Extract the (x, y) coordinate from the center of the cell holding the provided text.  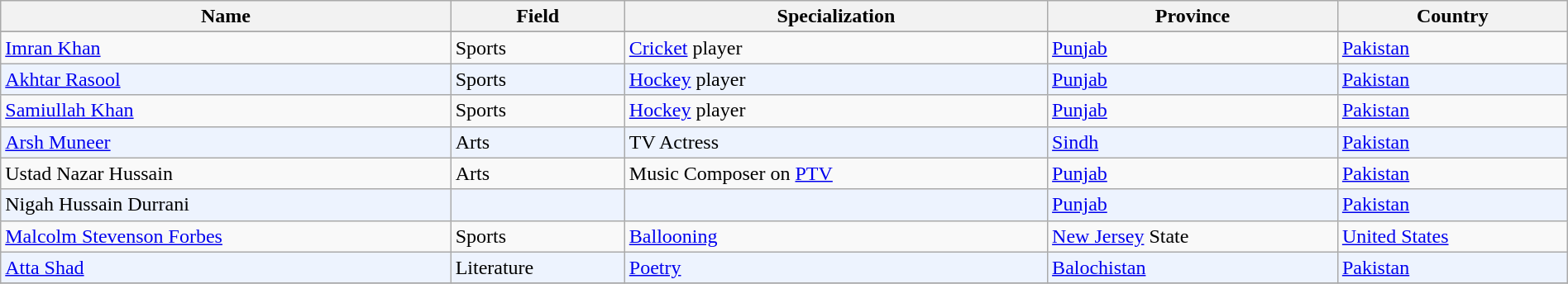
Literature (538, 267)
Music Composer on PTV (835, 173)
Specialization (835, 17)
Samiullah Khan (226, 111)
Country (1452, 17)
Sindh (1193, 142)
Name (226, 17)
Malcolm Stevenson Forbes (226, 236)
Cricket player (835, 48)
Field (538, 17)
Nigah Hussain Durrani (226, 205)
Ballooning (835, 236)
Arsh Muneer (226, 142)
Imran Khan (226, 48)
TV Actress (835, 142)
Akhtar Rasool (226, 79)
Ustad Nazar Hussain (226, 173)
Province (1193, 17)
Poetry (835, 267)
United States (1452, 236)
Balochistan (1193, 267)
New Jersey State (1193, 236)
Atta Shad (226, 267)
